Provide the [x, y] coordinate of the cell's center where the given text is located.  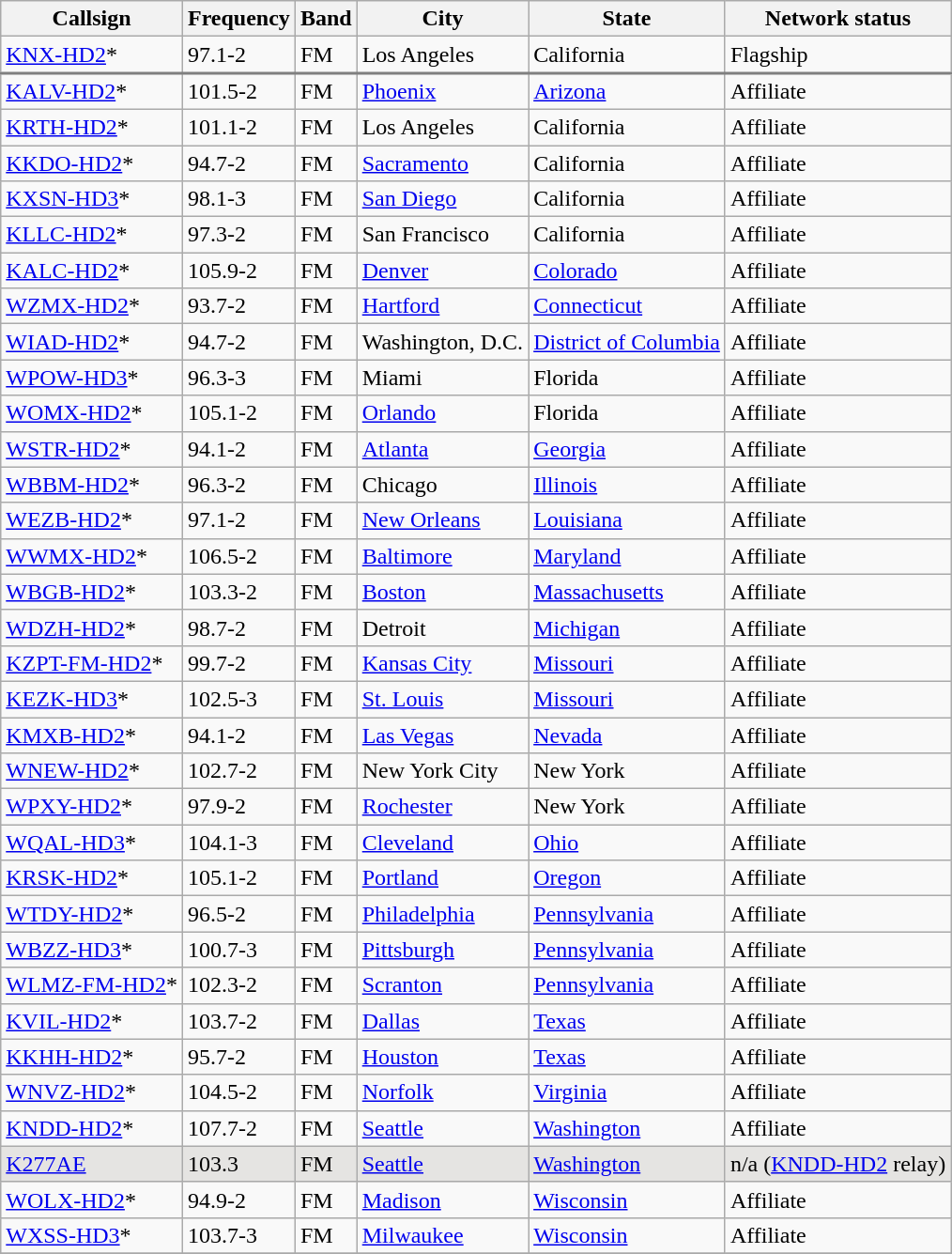
104.1-3 [238, 843]
Norfolk [442, 1092]
Dallas [442, 1021]
Maryland [627, 556]
Rochester [442, 807]
KALC-HD2* [92, 271]
KZPT-FM-HD2* [92, 663]
KEZK-HD3* [92, 699]
Hartford [442, 306]
Arizona [627, 92]
Ohio [627, 843]
Massachusetts [627, 592]
New Orleans [442, 520]
Flagship [837, 54]
103.7-2 [238, 1021]
WTDY-HD2* [92, 914]
102.5-3 [238, 699]
WBBM-HD2* [92, 485]
District of Columbia [627, 342]
101.1-2 [238, 127]
KNDD-HD2* [92, 1128]
107.7-2 [238, 1128]
Milwaukee [442, 1235]
Boston [442, 592]
Louisiana [627, 520]
City [442, 19]
State [627, 19]
KLLC-HD2* [92, 235]
Baltimore [442, 556]
WLMZ-FM-HD2* [92, 985]
Sacramento [442, 163]
Frequency [238, 19]
101.5-2 [238, 92]
96.3-2 [238, 485]
Philadelphia [442, 914]
Oregon [627, 878]
103.7-3 [238, 1235]
K277AE [92, 1164]
WNEW-HD2* [92, 771]
San Diego [442, 199]
96.3-3 [238, 378]
94.9-2 [238, 1200]
Nevada [627, 735]
Scranton [442, 985]
Kansas City [442, 663]
Chicago [442, 485]
Detroit [442, 627]
93.7-2 [238, 306]
WPOW-HD3* [92, 378]
KMXB-HD2* [92, 735]
97.9-2 [238, 807]
Las Vegas [442, 735]
Denver [442, 271]
KNX-HD2* [92, 54]
Connecticut [627, 306]
WXSS-HD3* [92, 1235]
WIAD-HD2* [92, 342]
WBZZ-HD3* [92, 950]
96.5-2 [238, 914]
WOLX-HD2* [92, 1200]
104.5-2 [238, 1092]
Orlando [442, 413]
Pittsburgh [442, 950]
Colorado [627, 271]
97.3-2 [238, 235]
Georgia [627, 449]
Network status [837, 19]
San Francisco [442, 235]
KKHH-HD2* [92, 1057]
102.3-2 [238, 985]
KALV-HD2* [92, 92]
Illinois [627, 485]
KRSK-HD2* [92, 878]
KXSN-HD3* [92, 199]
Miami [442, 378]
WPXY-HD2* [92, 807]
New York City [442, 771]
Virginia [627, 1092]
KKDO-HD2* [92, 163]
Madison [442, 1200]
98.7-2 [238, 627]
Callsign [92, 19]
Washington, D.C. [442, 342]
WSTR-HD2* [92, 449]
102.7-2 [238, 771]
99.7-2 [238, 663]
Band [326, 19]
103.3 [238, 1164]
St. Louis [442, 699]
95.7-2 [238, 1057]
KVIL-HD2* [92, 1021]
WWMX-HD2* [92, 556]
WNVZ-HD2* [92, 1092]
106.5-2 [238, 556]
Atlanta [442, 449]
WOMX-HD2* [92, 413]
KRTH-HD2* [92, 127]
WDZH-HD2* [92, 627]
Michigan [627, 627]
n/a (KNDD-HD2 relay) [837, 1164]
98.1-3 [238, 199]
105.9-2 [238, 271]
103.3-2 [238, 592]
WZMX-HD2* [92, 306]
100.7-3 [238, 950]
WBGB-HD2* [92, 592]
Cleveland [442, 843]
Portland [442, 878]
Phoenix [442, 92]
WQAL-HD3* [92, 843]
Houston [442, 1057]
WEZB-HD2* [92, 520]
